Extract the [X, Y] coordinate from the center of the cell holding the provided text.  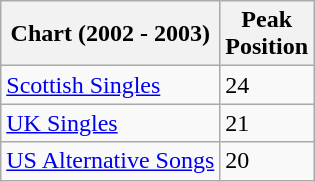
PeakPosition [267, 34]
UK Singles [110, 123]
Scottish Singles [110, 85]
20 [267, 161]
Chart (2002 - 2003) [110, 34]
21 [267, 123]
US Alternative Songs [110, 161]
24 [267, 85]
